From the cell containing the given text, extract its center point as [X, Y] coordinate. 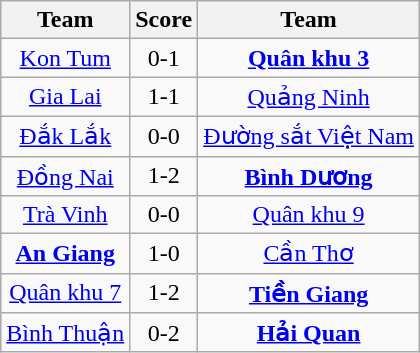
Score [164, 20]
Quân khu 7 [66, 293]
Quân khu 3 [309, 58]
An Giang [66, 254]
Bình Dương [309, 176]
Quân khu 9 [309, 215]
0-2 [164, 333]
Tiền Giang [309, 293]
Hải Quan [309, 333]
Quảng Ninh [309, 97]
Trà Vinh [66, 215]
Cần Thơ [309, 254]
Đắk Lắk [66, 136]
0-1 [164, 58]
Kon Tum [66, 58]
Gia Lai [66, 97]
1-1 [164, 97]
Bình Thuận [66, 333]
Đồng Nai [66, 176]
1-0 [164, 254]
Đường sắt Việt Nam [309, 136]
